Search for the cell housing the specified text and yield its (X, Y) center coordinate. 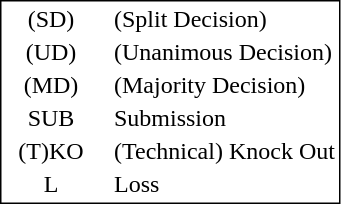
(Split Decision) (224, 19)
(MD) (50, 85)
L (50, 185)
(T)KO (50, 151)
SUB (50, 119)
(UD) (50, 53)
(Unanimous Decision) (224, 53)
Submission (224, 119)
(Majority Decision) (224, 85)
(SD) (50, 19)
Loss (224, 185)
(Technical) Knock Out (224, 151)
